Capture the cell that displays the provided text and extract its (X, Y) central coordinate. 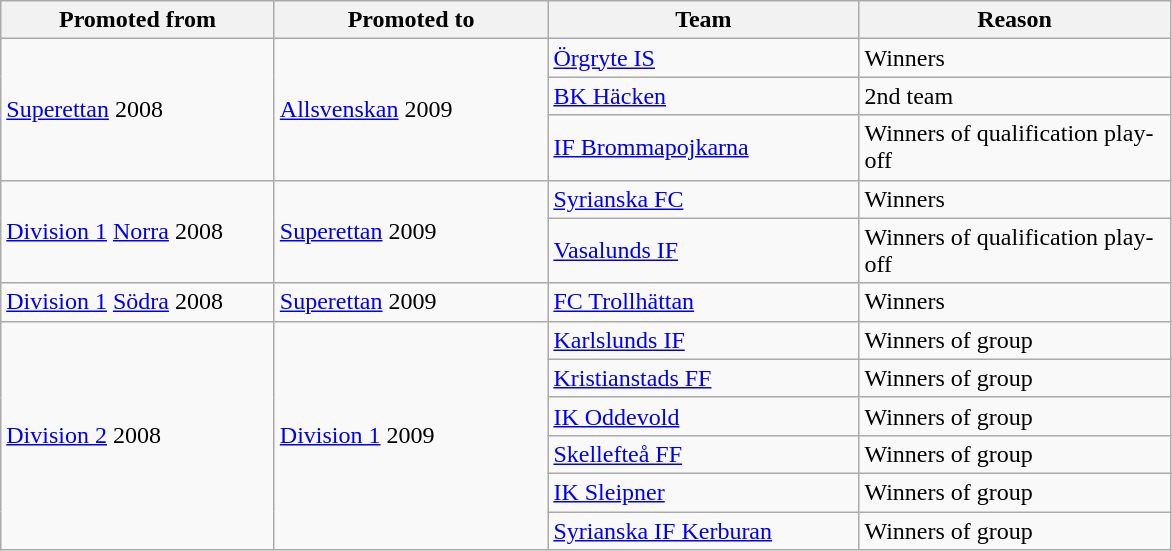
IF Brommapojkarna (704, 148)
Skellefteå FF (704, 454)
Promoted to (411, 20)
Division 1 Norra 2008 (138, 232)
Division 1 Södra 2008 (138, 302)
Vasalunds IF (704, 250)
Syrianska IF Kerburan (704, 531)
2nd team (1014, 96)
BK Häcken (704, 96)
Superettan 2008 (138, 110)
Örgryte IS (704, 58)
Syrianska FC (704, 199)
Division 1 2009 (411, 435)
Reason (1014, 20)
Allsvenskan 2009 (411, 110)
IK Sleipner (704, 492)
IK Oddevold (704, 416)
FC Trollhättan (704, 302)
Kristianstads FF (704, 378)
Team (704, 20)
Karlslunds IF (704, 340)
Promoted from (138, 20)
Division 2 2008 (138, 435)
